Scan for the cell matching the given text and deliver its (X, Y) coordinate at center. 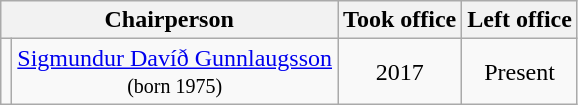
Chairperson (170, 20)
Present (520, 72)
Left office (520, 20)
Took office (400, 20)
2017 (400, 72)
Sigmundur Davíð Gunnlaugsson(born 1975) (175, 72)
